Find where the given text appears and provide that cell's center as (x, y) coordinate. 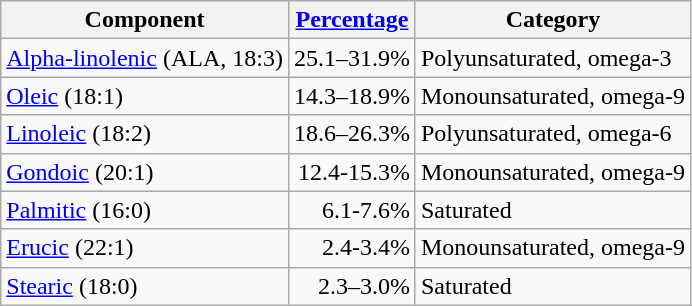
25.1–31.9% (352, 58)
Alpha-linolenic (ALA, 18:3) (145, 58)
6.1-7.6% (352, 210)
18.6–26.3% (352, 134)
Polyunsaturated, omega-6 (552, 134)
Erucic (22:1) (145, 248)
Polyunsaturated, omega-3 (552, 58)
Palmitic (16:0) (145, 210)
Component (145, 20)
2.4-3.4% (352, 248)
Gondoic (20:1) (145, 172)
Linoleic (18:2) (145, 134)
Stearic (18:0) (145, 286)
Percentage (352, 20)
Category (552, 20)
Oleic (18:1) (145, 96)
12.4-15.3% (352, 172)
2.3–3.0% (352, 286)
14.3–18.9% (352, 96)
